For the text-containing cell, return its midpoint in (X, Y) coordinate format. 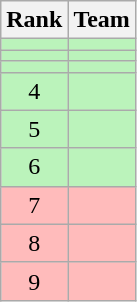
Team (102, 20)
Rank (34, 20)
8 (34, 243)
9 (34, 281)
4 (34, 91)
6 (34, 167)
7 (34, 205)
5 (34, 129)
